From the cell containing the given text, extract its center point as (X, Y) coordinate. 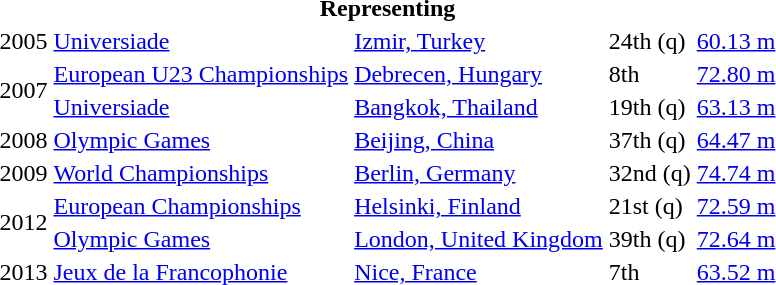
Berlin, Germany (479, 173)
Bangkok, Thailand (479, 107)
21st (q) (650, 206)
Debrecen, Hungary (479, 74)
European Championships (201, 206)
37th (q) (650, 140)
32nd (q) (650, 173)
Izmir, Turkey (479, 41)
19th (q) (650, 107)
24th (q) (650, 41)
Beijing, China (479, 140)
World Championships (201, 173)
8th (650, 74)
39th (q) (650, 239)
London, United Kingdom (479, 239)
Helsinki, Finland (479, 206)
European U23 Championships (201, 74)
